From the cell containing the given text, extract its center point as (x, y) coordinate. 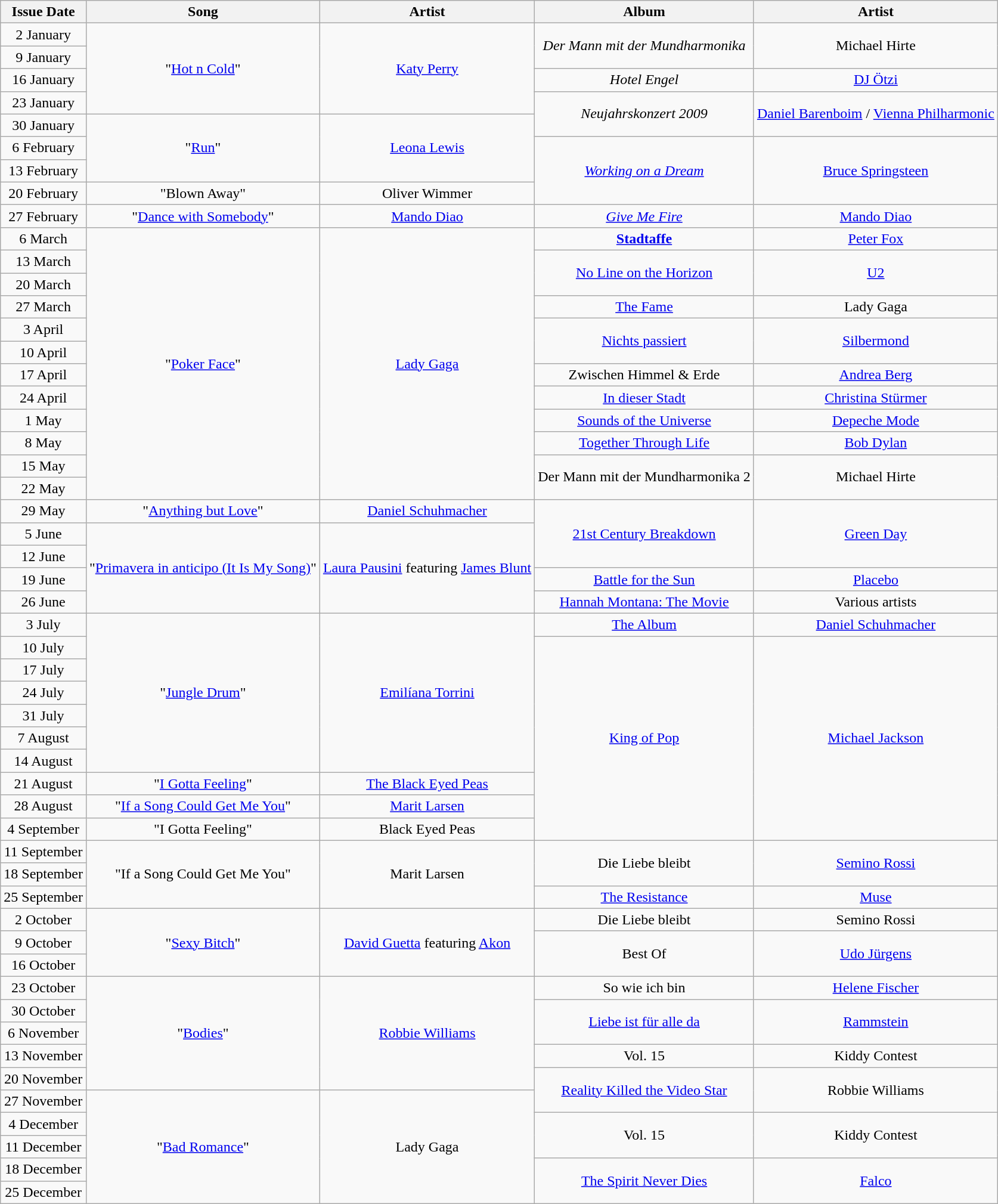
Oliver Wimmer (427, 193)
Neujahrskonzert 2009 (644, 114)
Bob Dylan (875, 443)
30 January (44, 125)
"Bad Romance" (203, 1147)
"Bodies" (203, 1033)
4 September (44, 829)
17 July (44, 670)
16 January (44, 80)
Andrea Berg (875, 375)
2 October (44, 920)
2 January (44, 35)
22 May (44, 488)
25 September (44, 897)
The Black Eyed Peas (427, 784)
"Hot n Cold" (203, 69)
Der Mann mit der Mundharmonika (644, 46)
8 May (44, 443)
Falco (875, 1181)
20 November (44, 1079)
Song (203, 12)
Bruce Springsteen (875, 171)
Issue Date (44, 12)
25 December (44, 1192)
Udo Jürgens (875, 954)
19 June (44, 579)
6 February (44, 148)
18 September (44, 874)
13 February (44, 171)
5 June (44, 534)
Muse (875, 897)
Battle for the Sun (644, 579)
Depeche Mode (875, 420)
4 December (44, 1124)
11 December (44, 1147)
21st Century Breakdown (644, 534)
26 June (44, 602)
28 August (44, 806)
20 March (44, 284)
Peter Fox (875, 239)
Black Eyed Peas (427, 829)
10 April (44, 352)
20 February (44, 193)
11 September (44, 852)
King of Pop (644, 738)
Green Day (875, 534)
Hotel Engel (644, 80)
"Sexy Bitch" (203, 942)
In dieser Stadt (644, 398)
"Anything but Love" (203, 511)
Reality Killed the Video Star (644, 1090)
"Poker Face" (203, 364)
Laura Pausini featuring James Blunt (427, 568)
Rammstein (875, 1022)
27 February (44, 216)
"Blown Away" (203, 193)
Liebe ist für alle da (644, 1022)
23 October (44, 988)
Der Mann mit der Mundharmonika 2 (644, 477)
Leona Lewis (427, 148)
27 March (44, 307)
10 July (44, 647)
23 January (44, 103)
3 July (44, 624)
9 October (44, 942)
"Dance with Somebody" (203, 216)
Album (644, 12)
Helene Fischer (875, 988)
The Spirit Never Dies (644, 1181)
Michael Jackson (875, 738)
9 January (44, 57)
Stadtaffe (644, 239)
Silbermond (875, 341)
Various artists (875, 602)
DJ Ötzi (875, 80)
Christina Stürmer (875, 398)
U2 (875, 273)
7 August (44, 738)
Katy Perry (427, 69)
The Resistance (644, 897)
12 June (44, 556)
Give Me Fire (644, 216)
Sounds of the Universe (644, 420)
6 November (44, 1033)
"Run" (203, 148)
6 March (44, 239)
No Line on the Horizon (644, 273)
1 May (44, 420)
31 July (44, 716)
So wie ich bin (644, 988)
16 October (44, 965)
24 July (44, 693)
Together Through Life (644, 443)
18 December (44, 1169)
Working on a Dream (644, 171)
29 May (44, 511)
Hannah Montana: The Movie (644, 602)
Best Of (644, 954)
27 November (44, 1101)
13 March (44, 261)
30 October (44, 1011)
The Fame (644, 307)
21 August (44, 784)
17 April (44, 375)
Daniel Barenboim / Vienna Philharmonic (875, 114)
Emilíana Torrini (427, 692)
David Guetta featuring Akon (427, 942)
Placebo (875, 579)
Zwischen Himmel & Erde (644, 375)
The Album (644, 624)
"Primavera in anticipo (It Is My Song)" (203, 568)
13 November (44, 1056)
24 April (44, 398)
"Jungle Drum" (203, 692)
14 August (44, 761)
Nichts passiert (644, 341)
3 April (44, 330)
15 May (44, 466)
